Search for the cell housing the specified text and yield its (X, Y) center coordinate. 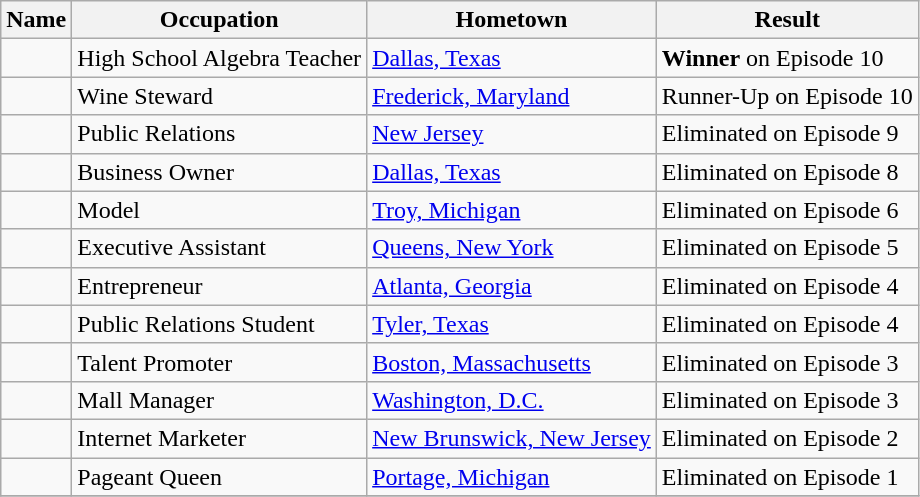
Washington, D.C. (512, 400)
Eliminated on Episode 5 (787, 248)
Atlanta, Georgia (512, 286)
New Jersey (512, 134)
Eliminated on Episode 8 (787, 172)
Entrepreneur (220, 286)
Tyler, Texas (512, 324)
Executive Assistant (220, 248)
Winner on Episode 10 (787, 58)
Pageant Queen (220, 477)
Name (36, 20)
Frederick, Maryland (512, 96)
Public Relations Student (220, 324)
Portage, Michigan (512, 477)
Mall Manager (220, 400)
Eliminated on Episode 9 (787, 134)
Result (787, 20)
Talent Promoter (220, 362)
Queens, New York (512, 248)
Troy, Michigan (512, 210)
Model (220, 210)
Business Owner (220, 172)
Boston, Massachusetts (512, 362)
Internet Marketer (220, 438)
Wine Steward (220, 96)
Occupation (220, 20)
Runner-Up on Episode 10 (787, 96)
Public Relations (220, 134)
New Brunswick, New Jersey (512, 438)
Eliminated on Episode 2 (787, 438)
Hometown (512, 20)
Eliminated on Episode 6 (787, 210)
Eliminated on Episode 1 (787, 477)
High School Algebra Teacher (220, 58)
